Return [X, Y] of the center of cell containing provided text 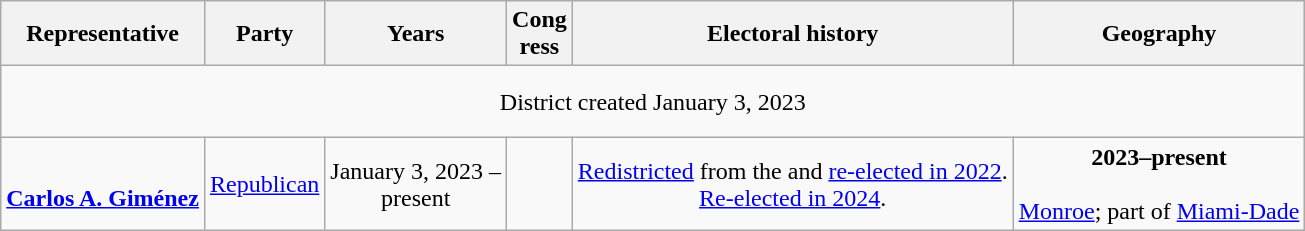
Redistricted from the and re-elected in 2022.Re-elected in 2024. [792, 184]
Years [416, 34]
2023–presentMonroe; part of Miami-Dade [1159, 184]
Republican [264, 184]
Electoral history [792, 34]
Representative [103, 34]
Carlos A. Giménez [103, 184]
January 3, 2023 –present [416, 184]
Geography [1159, 34]
Congress [540, 34]
Party [264, 34]
District created January 3, 2023 [653, 102]
